Provide the (x, y) coordinate of the cell's center where the given text is located.  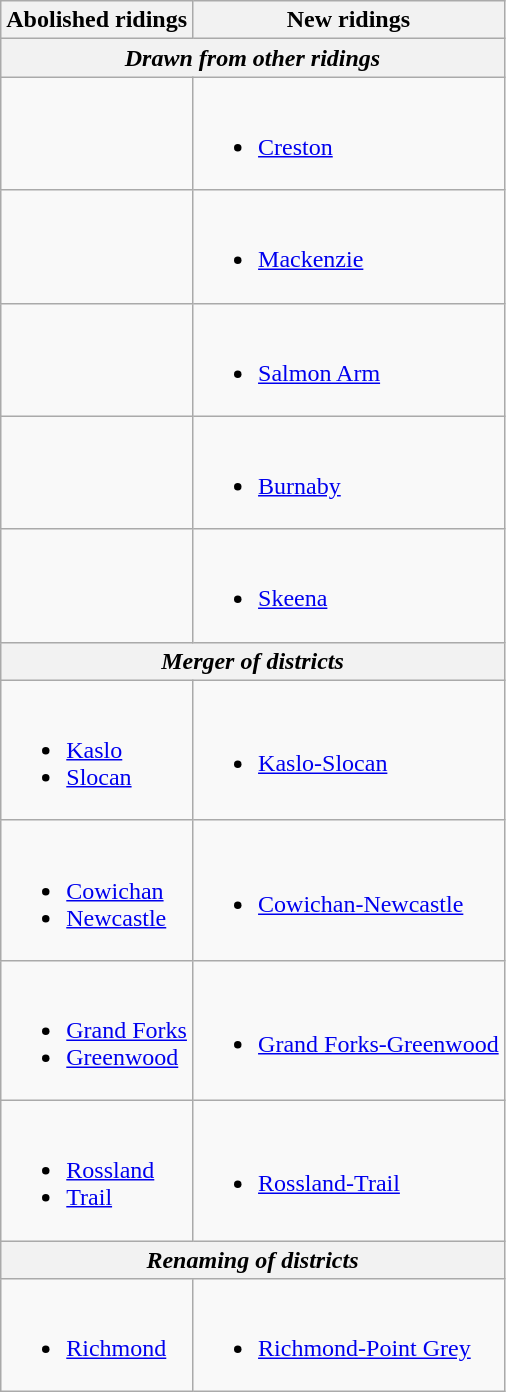
KasloSlocan (97, 750)
Abolished ridings (97, 20)
Rossland-Trail (349, 1170)
Renaming of districts (252, 1259)
Richmond-Point Grey (349, 1336)
RosslandTrail (97, 1170)
Creston (349, 134)
Grand ForksGreenwood (97, 1030)
Kaslo-Slocan (349, 750)
Cowichan-Newcastle (349, 890)
Grand Forks-Greenwood (349, 1030)
New ridings (349, 20)
Mackenzie (349, 246)
Richmond (97, 1336)
Salmon Arm (349, 360)
CowichanNewcastle (97, 890)
Drawn from other ridings (252, 58)
Merger of districts (252, 661)
Burnaby (349, 472)
Skeena (349, 586)
